Find where the given text appears and provide that cell's center as [X, Y] coordinate. 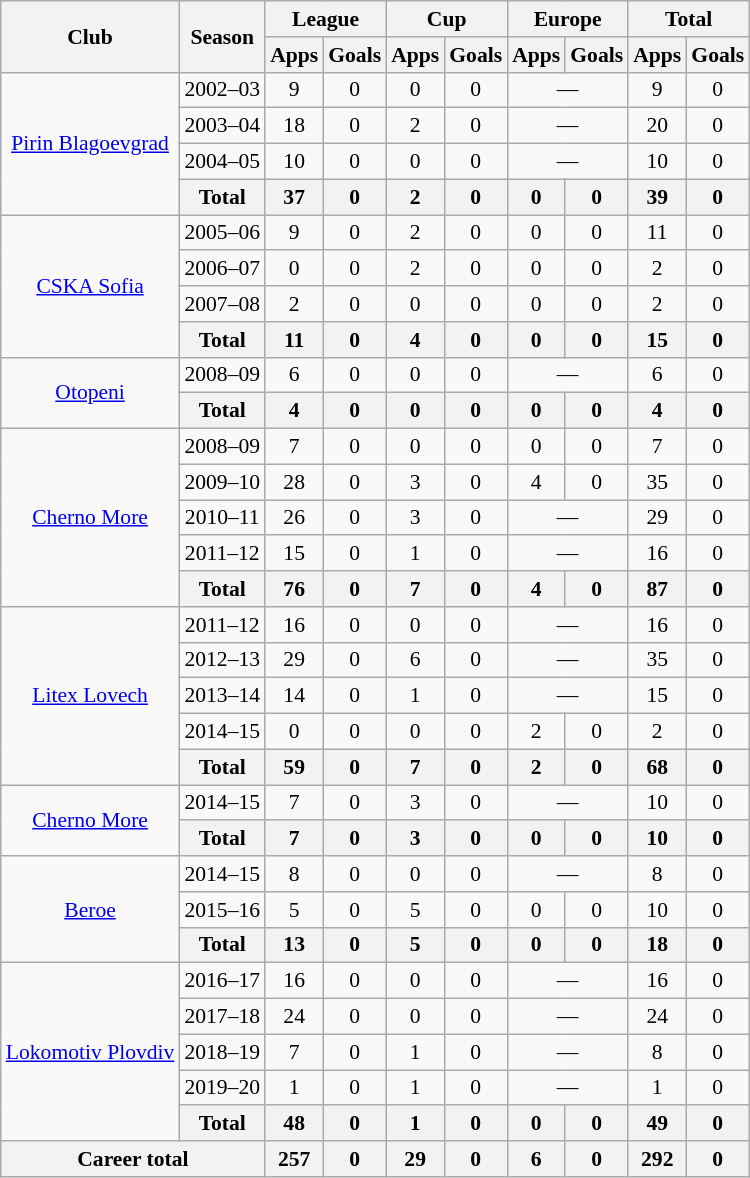
49 [657, 1124]
2017–18 [222, 1017]
20 [657, 126]
292 [657, 1159]
48 [294, 1124]
Europe [568, 19]
Beroe [90, 910]
League [326, 19]
2004–05 [222, 162]
2009–10 [222, 482]
2005–06 [222, 233]
37 [294, 197]
CSKA Sofia [90, 286]
Season [222, 36]
Cup [446, 19]
Otopeni [90, 392]
2010–11 [222, 518]
2013–14 [222, 696]
14 [294, 696]
2012–13 [222, 660]
2019–20 [222, 1088]
2006–07 [222, 269]
68 [657, 767]
2015–16 [222, 910]
13 [294, 945]
2007–08 [222, 304]
28 [294, 482]
2018–19 [222, 1052]
76 [294, 589]
59 [294, 767]
Club [90, 36]
Litex Lovech [90, 696]
Pirin Blagoevgrad [90, 143]
257 [294, 1159]
2016–17 [222, 981]
2003–04 [222, 126]
87 [657, 589]
Career total [133, 1159]
39 [657, 197]
2002–03 [222, 90]
26 [294, 518]
Lokomotiv Plovdiv [90, 1052]
